Determine the (X, Y) coordinate at the center of the cell enclosing the given text.  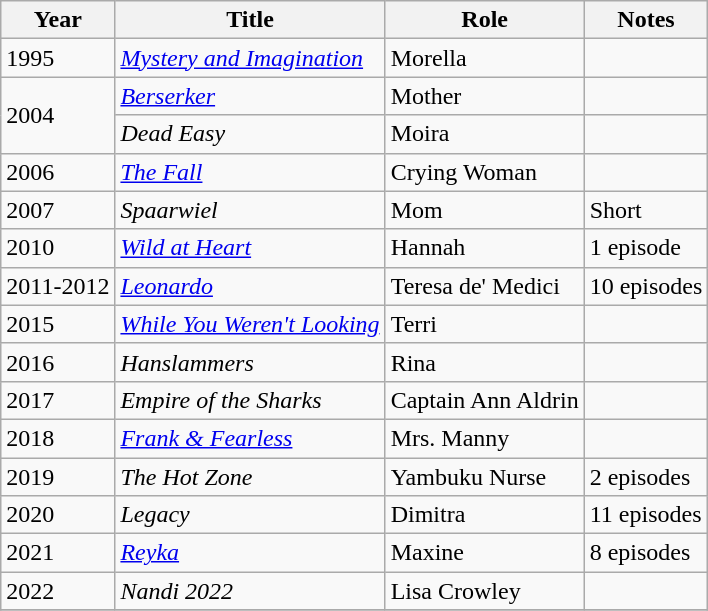
2020 (58, 515)
While You Weren't Looking (250, 324)
Dead Easy (250, 134)
Year (58, 20)
2010 (58, 248)
Morella (484, 58)
The Fall (250, 172)
2007 (58, 210)
Moira (484, 134)
Mystery and Imagination (250, 58)
Lisa Crowley (484, 591)
Notes (646, 20)
Captain Ann Aldrin (484, 400)
Dimitra (484, 515)
Short (646, 210)
2011-2012 (58, 286)
Terri (484, 324)
2021 (58, 553)
Rina (484, 362)
8 episodes (646, 553)
2022 (58, 591)
Mom (484, 210)
2 episodes (646, 477)
Leonardo (250, 286)
Nandi 2022 (250, 591)
Empire of the Sharks (250, 400)
Spaarwiel (250, 210)
2006 (58, 172)
11 episodes (646, 515)
The Hot Zone (250, 477)
Hannah (484, 248)
2019 (58, 477)
Maxine (484, 553)
Reyka (250, 553)
Crying Woman (484, 172)
2016 (58, 362)
2015 (58, 324)
2018 (58, 438)
Frank & Fearless (250, 438)
Teresa de' Medici (484, 286)
10 episodes (646, 286)
Hanslammers (250, 362)
Title (250, 20)
Wild at Heart (250, 248)
Berserker (250, 96)
1995 (58, 58)
Mrs. Manny (484, 438)
1 episode (646, 248)
2017 (58, 400)
Yambuku Nurse (484, 477)
Legacy (250, 515)
Mother (484, 96)
Role (484, 20)
2004 (58, 115)
